Determine the [x, y] coordinate at the center of the cell enclosing the given text.  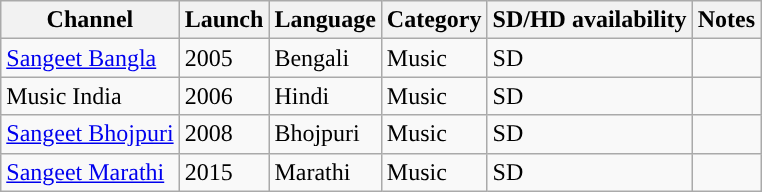
Notes [726, 20]
Music India [90, 96]
2015 [224, 172]
Language [325, 20]
2006 [224, 96]
Category [434, 20]
Channel [90, 20]
2008 [224, 134]
Bengali [325, 58]
2005 [224, 58]
Hindi [325, 96]
Sangeet Bhojpuri [90, 134]
SD/HD availability [590, 20]
Sangeet Bangla [90, 58]
Marathi [325, 172]
Launch [224, 20]
Sangeet Marathi [90, 172]
Bhojpuri [325, 134]
